Capture the cell that displays the provided text and extract its (X, Y) central coordinate. 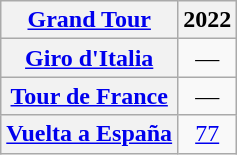
77 (208, 134)
2022 (208, 20)
Giro d'Italia (90, 58)
Grand Tour (90, 20)
Tour de France (90, 96)
Vuelta a España (90, 134)
